Extract the [x, y] coordinate from the center of the cell holding the provided text.  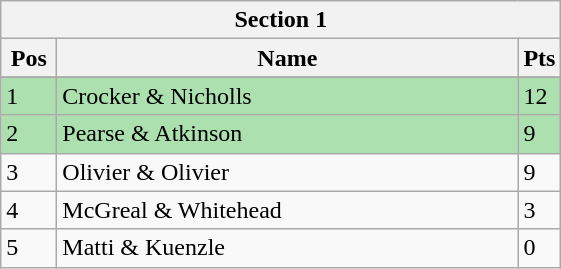
Pearse & Atkinson [288, 134]
4 [29, 210]
Pos [29, 58]
1 [29, 96]
Name [288, 58]
12 [540, 96]
2 [29, 134]
Section 1 [281, 20]
Olivier & Olivier [288, 172]
5 [29, 248]
Matti & Kuenzle [288, 248]
Pts [540, 58]
Crocker & Nicholls [288, 96]
McGreal & Whitehead [288, 210]
0 [540, 248]
